Return (X, Y) of the center of cell containing provided text 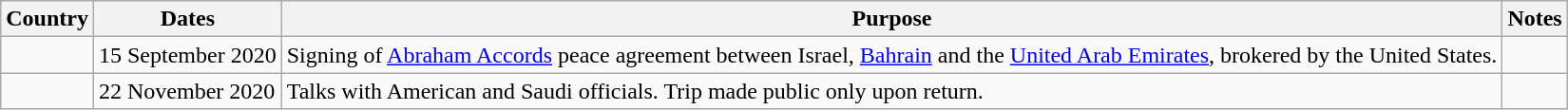
Country (48, 19)
Signing of Abraham Accords peace agreement between Israel, Bahrain and the United Arab Emirates, brokered by the United States. (891, 55)
Dates (187, 19)
Talks with American and Saudi officials. Trip made public only upon return. (891, 91)
Purpose (891, 19)
15 September 2020 (187, 55)
22 November 2020 (187, 91)
Notes (1535, 19)
